Extract the (X, Y) coordinate from the center of the cell holding the provided text.  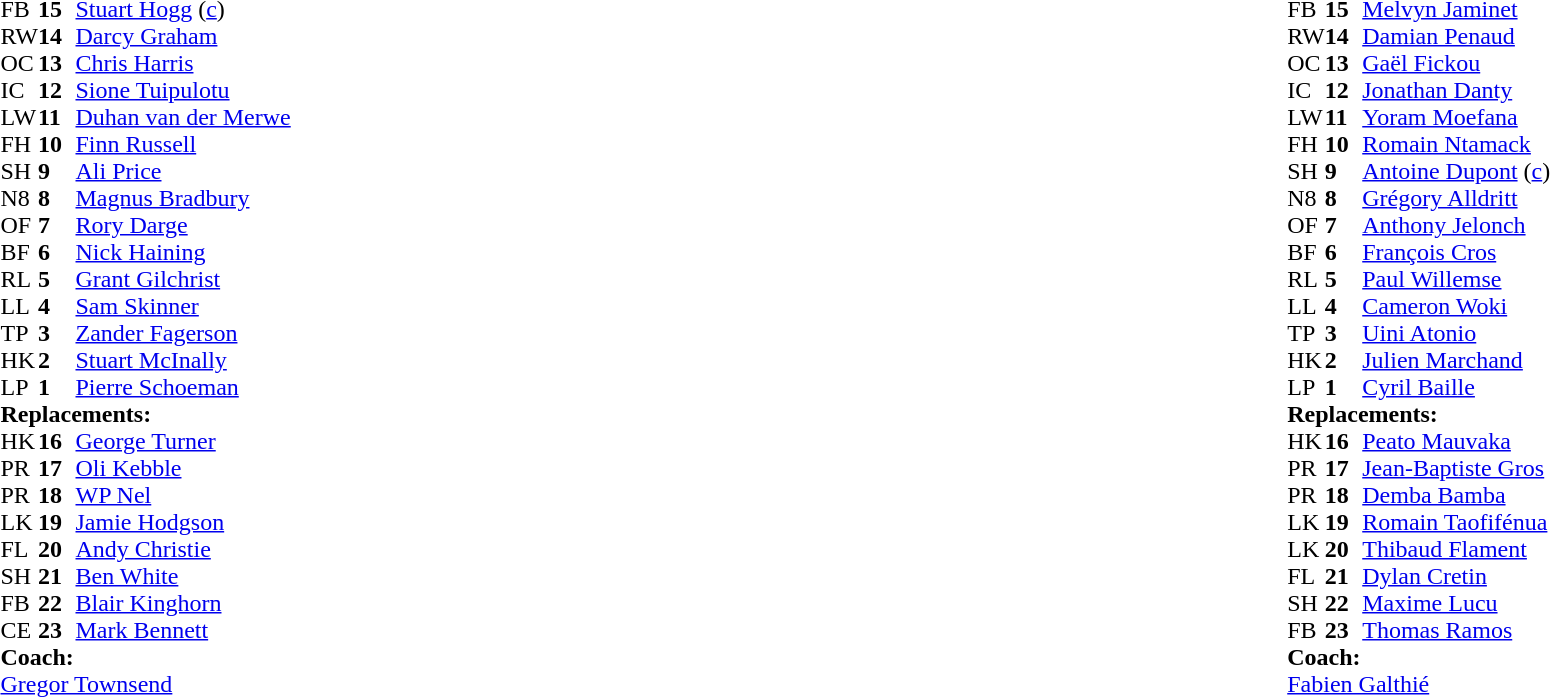
Peato Mauvaka (1456, 442)
George Turner (184, 442)
Finn Russell (184, 144)
Julien Marchand (1456, 360)
Stuart McInally (184, 360)
Blair Kinghorn (184, 604)
Uini Atonio (1456, 334)
Fabien Galthié (1418, 684)
Damian Penaud (1456, 36)
Paul Willemse (1456, 280)
Nick Haining (184, 252)
Duhan van der Merwe (184, 118)
Yoram Moefana (1456, 118)
Magnus Bradbury (184, 198)
Pierre Schoeman (184, 388)
Ali Price (184, 172)
Cyril Baille (1456, 388)
Grant Gilchrist (184, 280)
Oli Kebble (184, 468)
Sione Tuipulotu (184, 90)
Andy Christie (184, 550)
Jonathan Danty (1456, 90)
Demba Bamba (1456, 496)
Grégory Alldritt (1456, 198)
François Cros (1456, 252)
Mark Bennett (184, 630)
Rory Darge (184, 226)
Anthony Jelonch (1456, 226)
Antoine Dupont (c) (1456, 172)
Maxime Lucu (1456, 604)
Gregor Townsend (145, 684)
Thomas Ramos (1456, 630)
Dylan Cretin (1456, 576)
Cameron Woki (1456, 306)
WP Nel (184, 496)
Ben White (184, 576)
Sam Skinner (184, 306)
Jean-Baptiste Gros (1456, 468)
Zander Fagerson (184, 334)
Thibaud Flament (1456, 550)
Chris Harris (184, 64)
Gaël Fickou (1456, 64)
Romain Taofifénua (1456, 522)
Romain Ntamack (1456, 144)
CE (19, 630)
Jamie Hodgson (184, 522)
Darcy Graham (184, 36)
